Detect which cell encompasses the target text, then output its (X, Y) center coordinate. 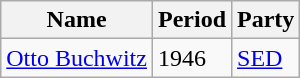
SED (266, 58)
1946 (192, 58)
Name (77, 20)
Party (266, 20)
Period (192, 20)
Otto Buchwitz (77, 58)
